Return (X, Y) of the center of cell containing provided text 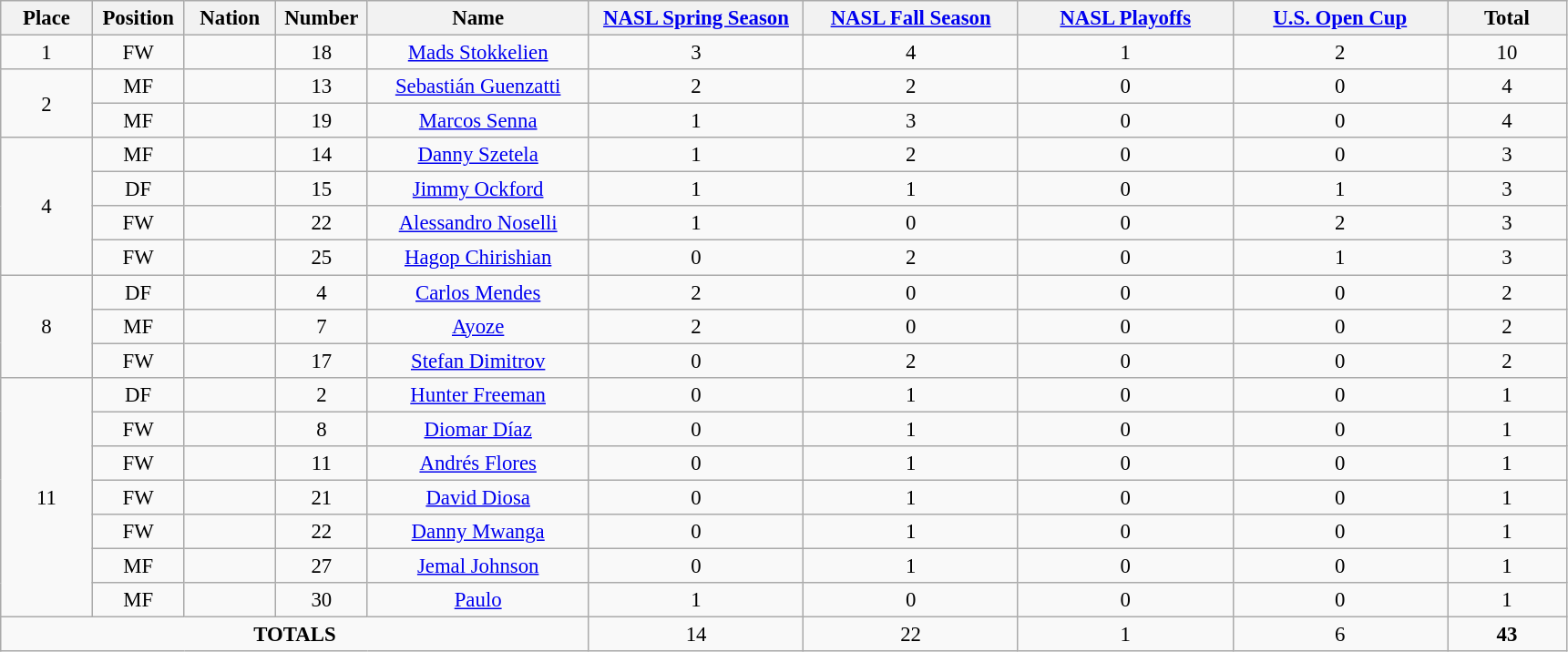
Ayoze (477, 326)
David Diosa (477, 497)
Hagop Chirishian (477, 258)
Alessandro Noselli (477, 223)
30 (323, 600)
27 (323, 565)
Danny Szetela (477, 155)
Jimmy Ockford (477, 189)
17 (323, 361)
Hunter Freeman (477, 394)
Position (138, 18)
Mads Stokkelien (477, 53)
Sebastián Guenzatti (477, 87)
Marcos Senna (477, 121)
25 (323, 258)
19 (323, 121)
Number (323, 18)
Carlos Mendes (477, 292)
15 (323, 189)
Total (1507, 18)
Nation (230, 18)
13 (323, 87)
43 (1507, 635)
Danny Mwanga (477, 532)
NASL Fall Season (911, 18)
6 (1340, 635)
21 (323, 497)
7 (323, 326)
Andrés Flores (477, 464)
TOTALS (295, 635)
Diomar Díaz (477, 429)
Place (47, 18)
10 (1507, 53)
NASL Spring Season (696, 18)
Name (477, 18)
18 (323, 53)
Stefan Dimitrov (477, 361)
Paulo (477, 600)
U.S. Open Cup (1340, 18)
NASL Playoffs (1125, 18)
Jemal Johnson (477, 565)
